Provide the (X, Y) coordinate of the cell's center where the given text is located.  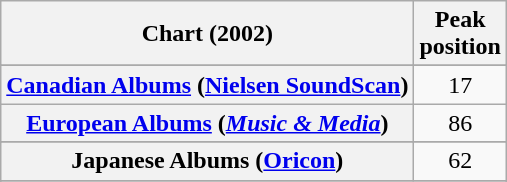
Japanese Albums (Oricon) (208, 161)
86 (460, 123)
Canadian Albums (Nielsen SoundScan) (208, 85)
Peakposition (460, 34)
62 (460, 161)
17 (460, 85)
European Albums (Music & Media) (208, 123)
Chart (2002) (208, 34)
